Return the [X, Y] coordinate for the center point of the cell that contains the specified text.  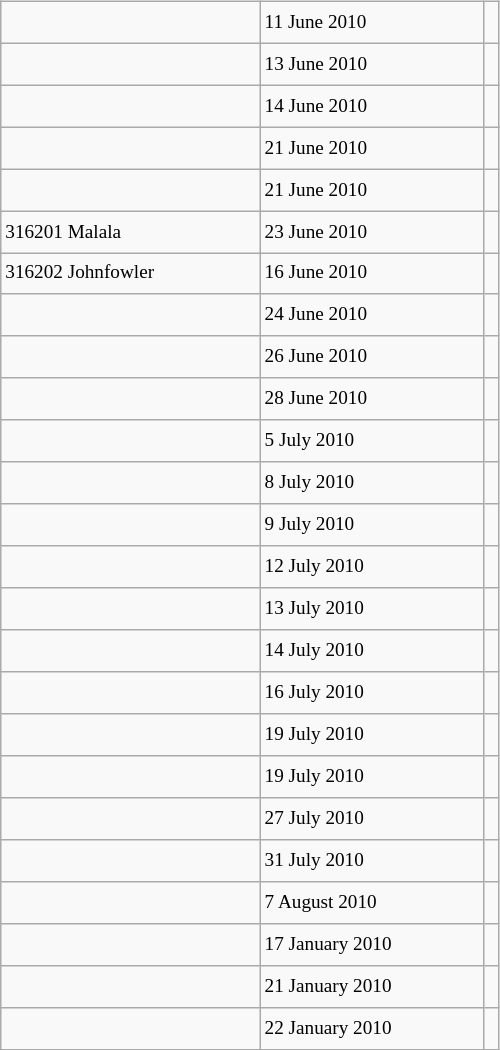
9 July 2010 [372, 525]
13 June 2010 [372, 64]
31 July 2010 [372, 861]
12 July 2010 [372, 567]
7 August 2010 [372, 902]
27 July 2010 [372, 819]
13 July 2010 [372, 609]
22 January 2010 [372, 1028]
28 June 2010 [372, 399]
16 June 2010 [372, 274]
11 June 2010 [372, 22]
23 June 2010 [372, 232]
8 July 2010 [372, 483]
17 January 2010 [372, 944]
14 June 2010 [372, 106]
5 July 2010 [372, 441]
24 June 2010 [372, 315]
16 July 2010 [372, 693]
14 July 2010 [372, 651]
316201 Malala [130, 232]
21 January 2010 [372, 986]
26 June 2010 [372, 357]
316202 Johnfowler [130, 274]
